Return (X, Y) of the center of cell containing provided text 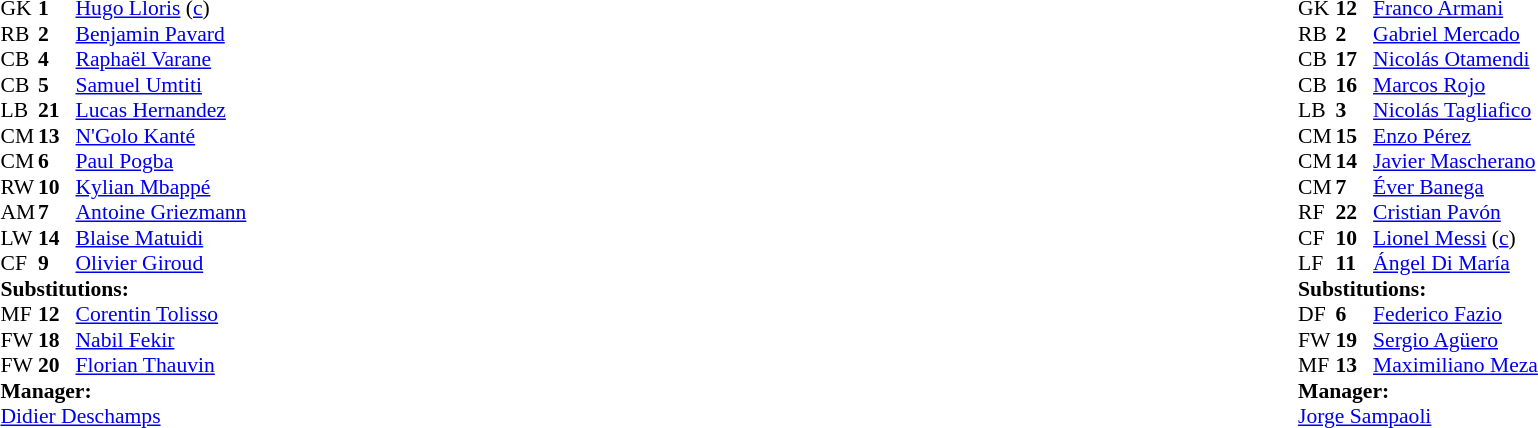
Lucas Hernandez (162, 111)
Enzo Pérez (1456, 136)
Nicolás Otamendi (1456, 59)
22 (1355, 213)
N'Golo Kanté (162, 136)
20 (57, 365)
Benjamin Pavard (162, 34)
Cristian Pavón (1456, 213)
Sergio Agüero (1456, 340)
RW (19, 187)
LF (1317, 263)
Raphaël Varane (162, 59)
Florian Thauvin (162, 365)
Ángel Di María (1456, 263)
AM (19, 213)
9 (57, 263)
Javier Mascherano (1456, 161)
16 (1355, 85)
Maximiliano Meza (1456, 365)
RF (1317, 213)
18 (57, 340)
Lionel Messi (c) (1456, 238)
3 (1355, 111)
Corentin Tolisso (162, 315)
11 (1355, 263)
Antoine Griezmann (162, 213)
Federico Fazio (1456, 315)
Marcos Rojo (1456, 85)
4 (57, 59)
21 (57, 111)
17 (1355, 59)
Nabil Fekir (162, 340)
DF (1317, 315)
Olivier Giroud (162, 263)
Nicolás Tagliafico (1456, 111)
Samuel Umtiti (162, 85)
12 (57, 315)
LW (19, 238)
15 (1355, 136)
Éver Banega (1456, 187)
Blaise Matuidi (162, 238)
19 (1355, 340)
Paul Pogba (162, 161)
Gabriel Mercado (1456, 34)
Kylian Mbappé (162, 187)
5 (57, 85)
